For the text-containing cell, return its midpoint in [x, y] coordinate format. 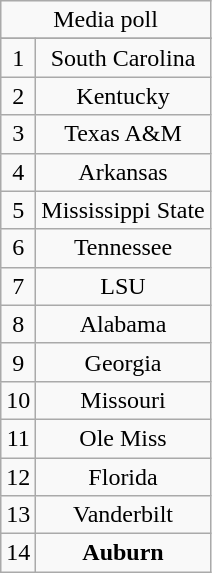
Mississippi State [123, 210]
Arkansas [123, 172]
3 [18, 134]
Georgia [123, 362]
7 [18, 286]
13 [18, 515]
Vanderbilt [123, 515]
8 [18, 324]
1 [18, 58]
Missouri [123, 400]
Kentucky [123, 96]
LSU [123, 286]
5 [18, 210]
Florida [123, 477]
Ole Miss [123, 438]
Auburn [123, 553]
6 [18, 248]
Texas A&M [123, 134]
10 [18, 400]
4 [18, 172]
9 [18, 362]
12 [18, 477]
Alabama [123, 324]
Tennessee [123, 248]
11 [18, 438]
Media poll [106, 20]
14 [18, 553]
2 [18, 96]
South Carolina [123, 58]
